Detect which cell encompasses the target text, then output its [x, y] center coordinate. 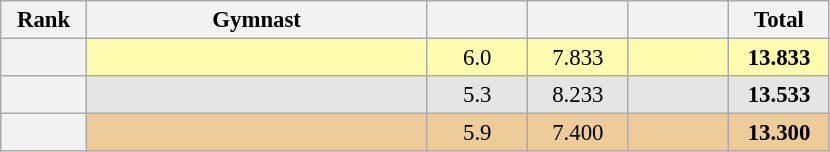
8.233 [578, 95]
5.9 [478, 133]
5.3 [478, 95]
Rank [44, 20]
Total [780, 20]
13.533 [780, 95]
13.300 [780, 133]
6.0 [478, 58]
Gymnast [256, 20]
7.833 [578, 58]
7.400 [578, 133]
13.833 [780, 58]
